Capture the cell that displays the provided text and extract its (x, y) central coordinate. 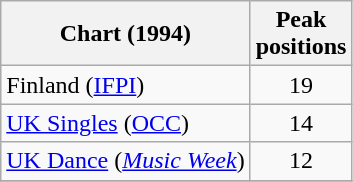
12 (301, 161)
Chart (1994) (126, 34)
UK Singles (OCC) (126, 123)
14 (301, 123)
Peakpositions (301, 34)
UK Dance (Music Week) (126, 161)
Finland (IFPI) (126, 85)
19 (301, 85)
